For the text-containing cell, return its midpoint in (X, Y) coordinate format. 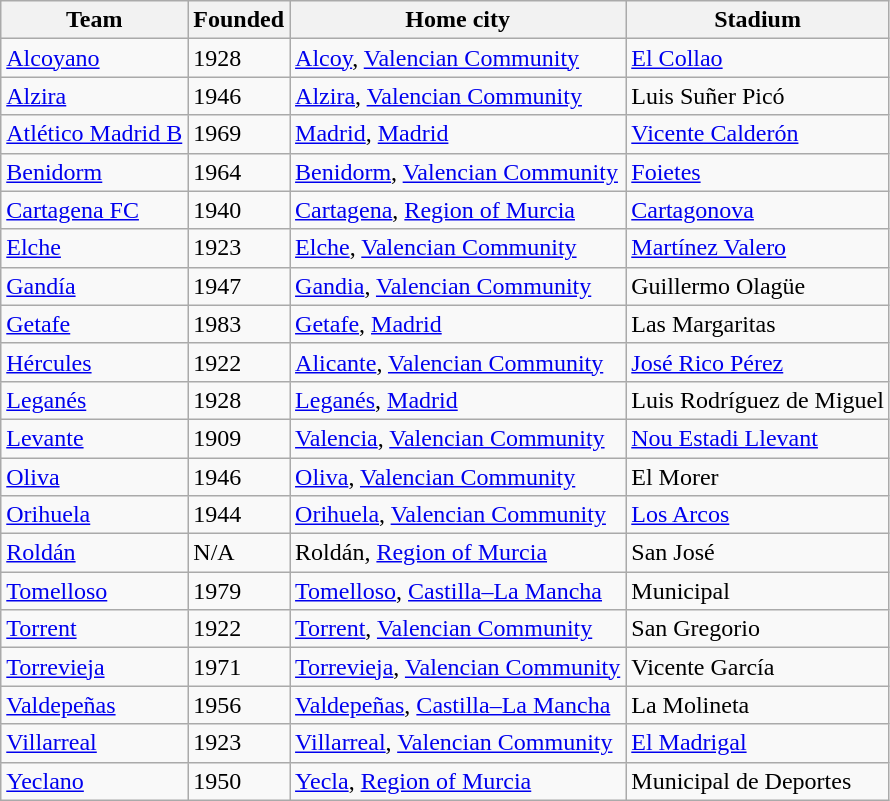
Orihuela, Valencian Community (458, 515)
San Gregorio (758, 629)
1983 (239, 324)
Guillermo Olagüe (758, 286)
Alcoyano (94, 58)
1979 (239, 591)
Yecla, Region of Murcia (458, 781)
Alzira, Valencian Community (458, 96)
1956 (239, 705)
Cartagena FC (94, 210)
1940 (239, 210)
Vicente García (758, 667)
Elche, Valencian Community (458, 248)
Oliva (94, 477)
El Collao (758, 58)
Valdepeñas (94, 705)
Getafe, Madrid (458, 324)
Villarreal, Valencian Community (458, 743)
Orihuela (94, 515)
El Madrigal (758, 743)
Torrevieja (94, 667)
1969 (239, 134)
Torrent (94, 629)
1971 (239, 667)
Valdepeñas, Castilla–La Mancha (458, 705)
Elche (94, 248)
1909 (239, 438)
Levante (94, 438)
Municipal (758, 591)
Luis Rodríguez de Miguel (758, 400)
Benidorm (94, 172)
Los Arcos (758, 515)
Gandía (94, 286)
Villarreal (94, 743)
Luis Suñer Picó (758, 96)
Alcoy, Valencian Community (458, 58)
1947 (239, 286)
Leganés (94, 400)
Tomelloso, Castilla–La Mancha (458, 591)
Alzira (94, 96)
Alicante, Valencian Community (458, 362)
Getafe (94, 324)
Gandia, Valencian Community (458, 286)
Team (94, 20)
Stadium (758, 20)
Torrevieja, Valencian Community (458, 667)
Las Margaritas (758, 324)
Yeclano (94, 781)
Foietes (758, 172)
Atlético Madrid B (94, 134)
Nou Estadi Llevant (758, 438)
Municipal de Deportes (758, 781)
La Molineta (758, 705)
Vicente Calderón (758, 134)
1950 (239, 781)
Roldán, Region of Murcia (458, 553)
Home city (458, 20)
N/A (239, 553)
Founded (239, 20)
Torrent, Valencian Community (458, 629)
El Morer (758, 477)
Benidorm, Valencian Community (458, 172)
Cartagena, Region of Murcia (458, 210)
1944 (239, 515)
Martínez Valero (758, 248)
Tomelloso (94, 591)
Hércules (94, 362)
Leganés, Madrid (458, 400)
San José (758, 553)
Madrid, Madrid (458, 134)
Cartagonova (758, 210)
Oliva, Valencian Community (458, 477)
Valencia, Valencian Community (458, 438)
José Rico Pérez (758, 362)
1964 (239, 172)
Roldán (94, 553)
